Return (x, y) of the center of cell containing provided text 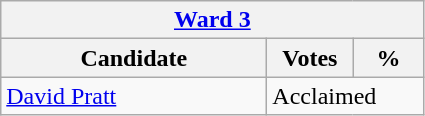
Votes (310, 58)
Candidate (134, 58)
Acclaimed (346, 96)
David Pratt (134, 96)
% (388, 58)
Ward 3 (212, 20)
